Detect which cell encompasses the target text, then output its [X, Y] center coordinate. 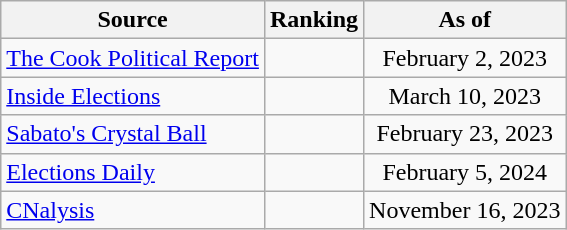
March 10, 2023 [465, 96]
The Cook Political Report [133, 58]
February 2, 2023 [465, 58]
Source [133, 20]
Ranking [314, 20]
February 5, 2024 [465, 172]
CNalysis [133, 210]
Inside Elections [133, 96]
February 23, 2023 [465, 134]
Sabato's Crystal Ball [133, 134]
November 16, 2023 [465, 210]
As of [465, 20]
Elections Daily [133, 172]
